Locate the cell with the specified text and output its [X, Y] center coordinate. 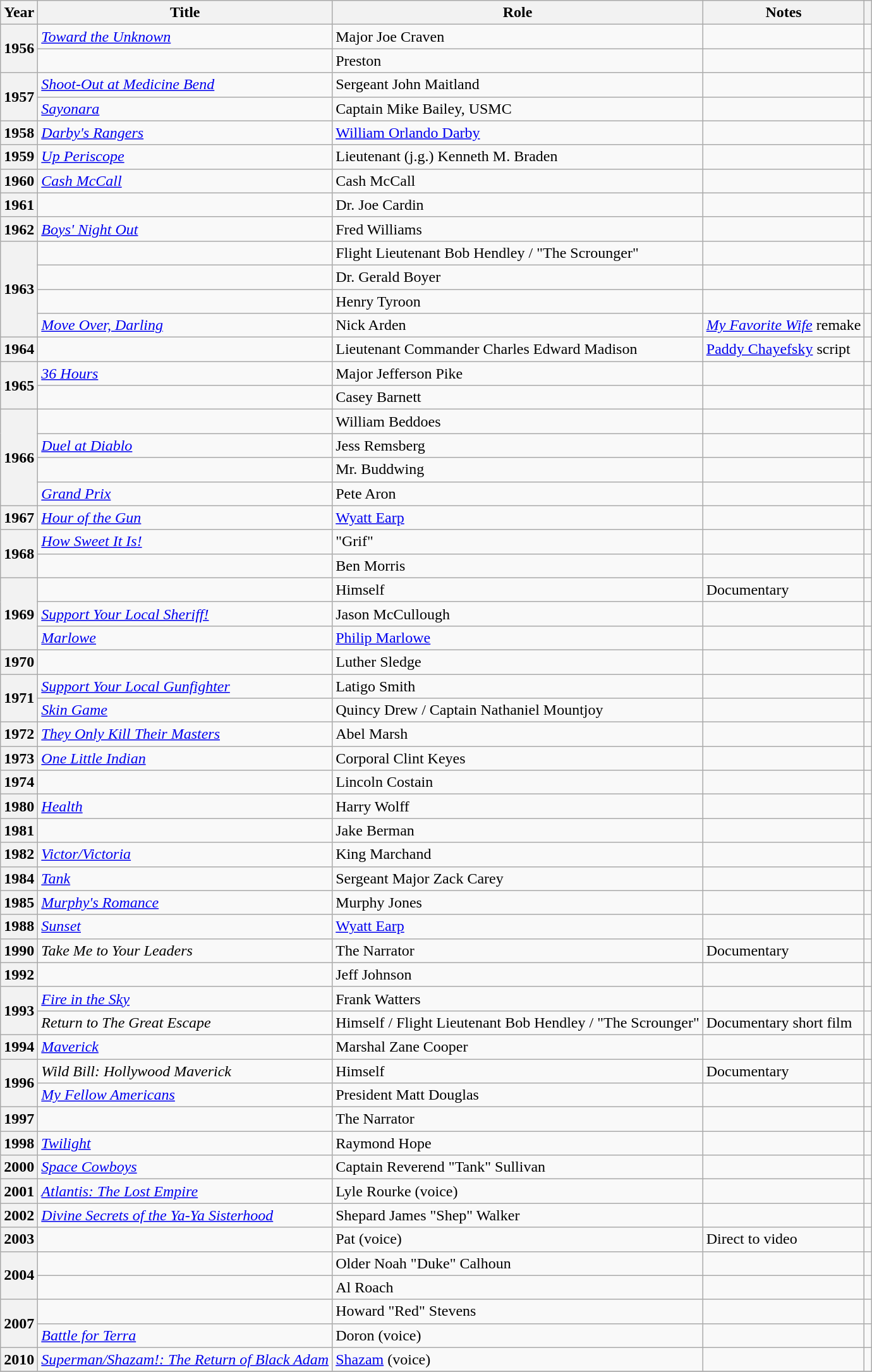
Preston [518, 61]
2000 [19, 1167]
Murphy's Romance [185, 902]
1957 [19, 97]
1956 [19, 49]
Paddy Chayefsky script [784, 349]
Battle for Terra [185, 1335]
Philip Marlowe [518, 638]
President Matt Douglas [518, 1095]
Direct to video [784, 1239]
Quincy Drew / Captain Nathaniel Mountjoy [518, 710]
1969 [19, 614]
Marlowe [185, 638]
Abel Marsh [518, 734]
Skin Game [185, 710]
Year [19, 13]
My Fellow Americans [185, 1095]
Shepard James "Shep" Walker [518, 1215]
Jeff Johnson [518, 974]
Doron (voice) [518, 1335]
Frank Watters [518, 999]
Older Noah "Duke" Calhoun [518, 1263]
Nick Arden [518, 325]
1971 [19, 698]
Wild Bill: Hollywood Maverick [185, 1071]
Space Cowboys [185, 1167]
Henry Tyroon [518, 301]
2007 [19, 1323]
Murphy Jones [518, 902]
King Marchand [518, 854]
Hour of the Gun [185, 518]
1968 [19, 554]
Lieutenant (j.g.) Kenneth M. Braden [518, 157]
2003 [19, 1239]
Documentary short film [784, 1023]
Sayonara [185, 109]
1980 [19, 806]
36 Hours [185, 373]
1992 [19, 974]
How Sweet It Is! [185, 542]
"Grif" [518, 542]
Jess Remsberg [518, 446]
1981 [19, 830]
1973 [19, 758]
Victor/Victoria [185, 854]
Ben Morris [518, 566]
1985 [19, 902]
Harry Wolff [518, 806]
1994 [19, 1047]
Luther Sledge [518, 662]
Fred Williams [518, 229]
Duel at Diablo [185, 446]
1974 [19, 782]
Twilight [185, 1143]
Lyle Rourke (voice) [518, 1191]
1960 [19, 181]
William Orlando Darby [518, 133]
Toward the Unknown [185, 37]
1959 [19, 157]
Maverick [185, 1047]
Grand Prix [185, 494]
2010 [19, 1359]
1963 [19, 289]
1967 [19, 518]
Marshal Zane Cooper [518, 1047]
William Beddoes [518, 422]
Notes [784, 13]
Take Me to Your Leaders [185, 950]
1972 [19, 734]
Howard "Red" Stevens [518, 1311]
Shazam (voice) [518, 1359]
Major Joe Craven [518, 37]
1964 [19, 349]
My Favorite Wife remake [784, 325]
Pat (voice) [518, 1239]
Title [185, 13]
Support Your Local Gunfighter [185, 686]
1996 [19, 1083]
Role [518, 13]
Return to The Great Escape [185, 1023]
2002 [19, 1215]
Jake Berman [518, 830]
Support Your Local Sheriff! [185, 614]
Casey Barnett [518, 398]
1966 [19, 458]
Mr. Buddwing [518, 470]
1970 [19, 662]
Tank [185, 878]
Himself / Flight Lieutenant Bob Hendley / "The Scrounger" [518, 1023]
Sergeant John Maitland [518, 85]
1961 [19, 205]
Raymond Hope [518, 1143]
1998 [19, 1143]
1988 [19, 926]
Sergeant Major Zack Carey [518, 878]
Sunset [185, 926]
Up Periscope [185, 157]
Atlantis: The Lost Empire [185, 1191]
They Only Kill Their Masters [185, 734]
1958 [19, 133]
Dr. Gerald Boyer [518, 277]
Superman/Shazam!: The Return of Black Adam [185, 1359]
1993 [19, 1011]
Darby's Rangers [185, 133]
1965 [19, 385]
Dr. Joe Cardin [518, 205]
Shoot-Out at Medicine Bend [185, 85]
Captain Mike Bailey, USMC [518, 109]
Jason McCullough [518, 614]
1984 [19, 878]
1990 [19, 950]
2001 [19, 1191]
Captain Reverend "Tank" Sullivan [518, 1167]
Move Over, Darling [185, 325]
Latigo Smith [518, 686]
1962 [19, 229]
1982 [19, 854]
Lieutenant Commander Charles Edward Madison [518, 349]
Divine Secrets of the Ya-Ya Sisterhood [185, 1215]
Pete Aron [518, 494]
Flight Lieutenant Bob Hendley / "The Scrounger" [518, 253]
Major Jefferson Pike [518, 373]
Al Roach [518, 1287]
One Little Indian [185, 758]
Boys' Night Out [185, 229]
Corporal Clint Keyes [518, 758]
Lincoln Costain [518, 782]
Fire in the Sky [185, 999]
2004 [19, 1275]
1997 [19, 1119]
Health [185, 806]
